Capture the cell that displays the provided text and extract its [X, Y] central coordinate. 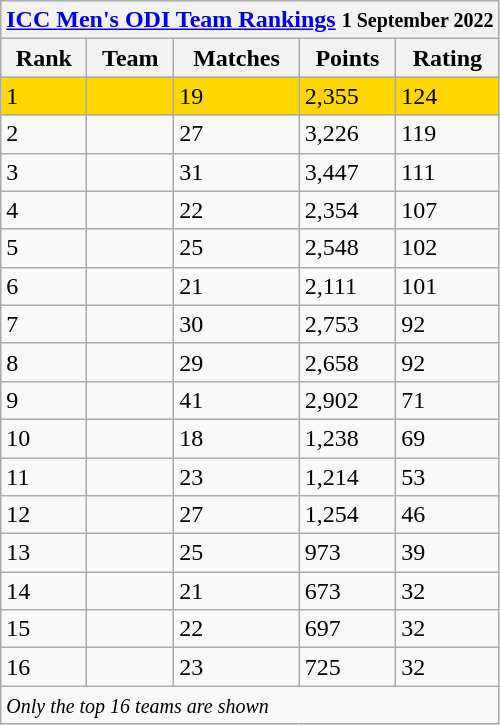
18 [237, 438]
12 [44, 515]
6 [44, 286]
Matches [237, 58]
697 [347, 629]
2,658 [347, 362]
Team [130, 58]
1,254 [347, 515]
31 [237, 172]
2,354 [347, 210]
15 [44, 629]
973 [347, 553]
46 [448, 515]
4 [44, 210]
71 [448, 400]
107 [448, 210]
1,214 [347, 477]
9 [44, 400]
3 [44, 172]
2,111 [347, 286]
673 [347, 591]
101 [448, 286]
11 [44, 477]
29 [237, 362]
14 [44, 591]
5 [44, 248]
3,447 [347, 172]
1 [44, 96]
39 [448, 553]
Only the top 16 teams are shown [250, 705]
2 [44, 134]
2,902 [347, 400]
2,753 [347, 324]
16 [44, 667]
124 [448, 96]
2,355 [347, 96]
ICC Men's ODI Team Rankings 1 September 2022 [250, 20]
102 [448, 248]
Rating [448, 58]
8 [44, 362]
Points [347, 58]
69 [448, 438]
7 [44, 324]
30 [237, 324]
111 [448, 172]
1,238 [347, 438]
41 [237, 400]
3,226 [347, 134]
19 [237, 96]
Rank [44, 58]
119 [448, 134]
2,548 [347, 248]
53 [448, 477]
13 [44, 553]
725 [347, 667]
10 [44, 438]
